Determine the (x, y) coordinate at the center of the cell enclosing the given text.  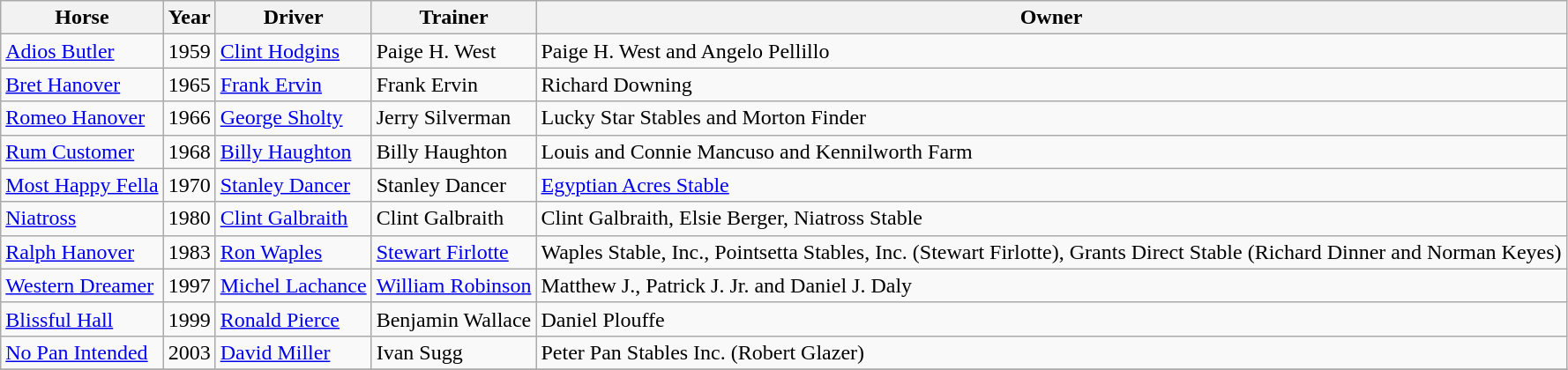
Clint Hodgins (293, 51)
1983 (189, 252)
Daniel Plouffe (1051, 319)
1999 (189, 319)
Lucky Star Stables and Morton Finder (1051, 118)
1980 (189, 218)
Blissful Hall (82, 319)
Benjamin Wallace (453, 319)
1959 (189, 51)
George Sholty (293, 118)
Paige H. West and Angelo Pellillo (1051, 51)
Bret Hanover (82, 85)
Peter Pan Stables Inc. (Robert Glazer) (1051, 352)
1965 (189, 85)
Driver (293, 18)
Matthew J., Patrick J. Jr. and Daniel J. Daly (1051, 285)
Egyptian Acres Stable (1051, 185)
Michel Lachance (293, 285)
William Robinson (453, 285)
Romeo Hanover (82, 118)
Western Dreamer (82, 285)
Ralph Hanover (82, 252)
Adios Butler (82, 51)
Louis and Connie Mancuso and Kennilworth Farm (1051, 152)
Waples Stable, Inc., Pointsetta Stables, Inc. (Stewart Firlotte), Grants Direct Stable (Richard Dinner and Norman Keyes) (1051, 252)
Richard Downing (1051, 85)
Horse (82, 18)
Ronald Pierce (293, 319)
Ivan Sugg (453, 352)
Ron Waples (293, 252)
Stewart Firlotte (453, 252)
Rum Customer (82, 152)
No Pan Intended (82, 352)
Owner (1051, 18)
Year (189, 18)
Clint Galbraith, Elsie Berger, Niatross Stable (1051, 218)
Niatross (82, 218)
1968 (189, 152)
David Miller (293, 352)
1997 (189, 285)
Trainer (453, 18)
2003 (189, 352)
Most Happy Fella (82, 185)
1966 (189, 118)
Jerry Silverman (453, 118)
1970 (189, 185)
Paige H. West (453, 51)
